Return (X, Y) of the center of cell containing provided text 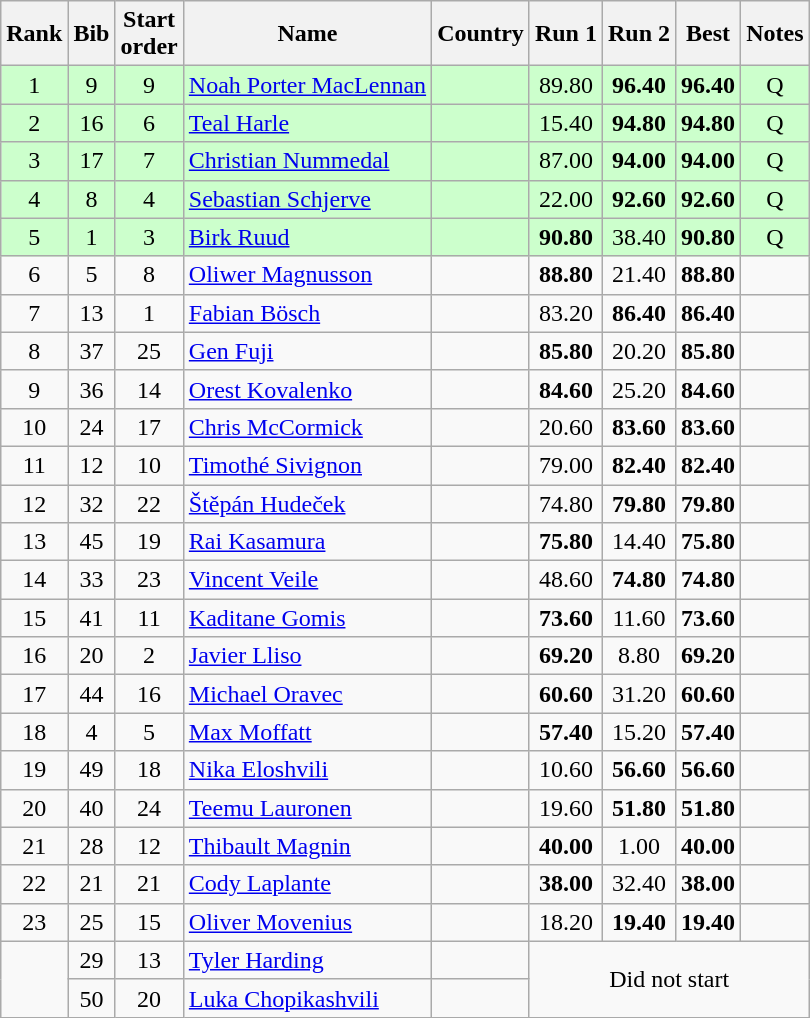
1.00 (638, 846)
50 (92, 998)
20.20 (638, 351)
Kaditane Gomis (307, 618)
19.60 (566, 808)
Best (708, 34)
Oliwer Magnusson (307, 275)
Run 1 (566, 34)
31.20 (638, 694)
Tyler Harding (307, 960)
Timothé Sivignon (307, 465)
Luka Chopikashvili (307, 998)
45 (92, 542)
Oliver Movenius (307, 922)
Gen Fuji (307, 351)
Birk Ruud (307, 237)
8.80 (638, 656)
89.80 (566, 85)
28 (92, 846)
83.20 (566, 313)
Startorder (149, 34)
Run 2 (638, 34)
Name (307, 34)
32 (92, 503)
Max Moffatt (307, 732)
36 (92, 389)
25.20 (638, 389)
87.00 (566, 161)
11.60 (638, 618)
22.00 (566, 199)
Teal Harle (307, 123)
29 (92, 960)
33 (92, 580)
48.60 (566, 580)
Thibault Magnin (307, 846)
Chris McCormick (307, 427)
Nika Eloshvili (307, 770)
Teemu Lauronen (307, 808)
14.40 (638, 542)
38.40 (638, 237)
20.60 (566, 427)
49 (92, 770)
Rank (34, 34)
Štěpán Hudeček (307, 503)
Bib (92, 34)
Notes (775, 34)
Country (481, 34)
79.00 (566, 465)
Noah Porter MacLennan (307, 85)
15.40 (566, 123)
41 (92, 618)
Rai Kasamura (307, 542)
18.20 (566, 922)
37 (92, 351)
Did not start (669, 979)
15.20 (638, 732)
40 (92, 808)
Michael Oravec (307, 694)
21.40 (638, 275)
Vincent Veile (307, 580)
44 (92, 694)
Fabian Bösch (307, 313)
Christian Nummedal (307, 161)
32.40 (638, 884)
Sebastian Schjerve (307, 199)
Cody Laplante (307, 884)
Javier Lliso (307, 656)
Orest Kovalenko (307, 389)
10.60 (566, 770)
